Search for the cell housing the specified text and yield its [x, y] center coordinate. 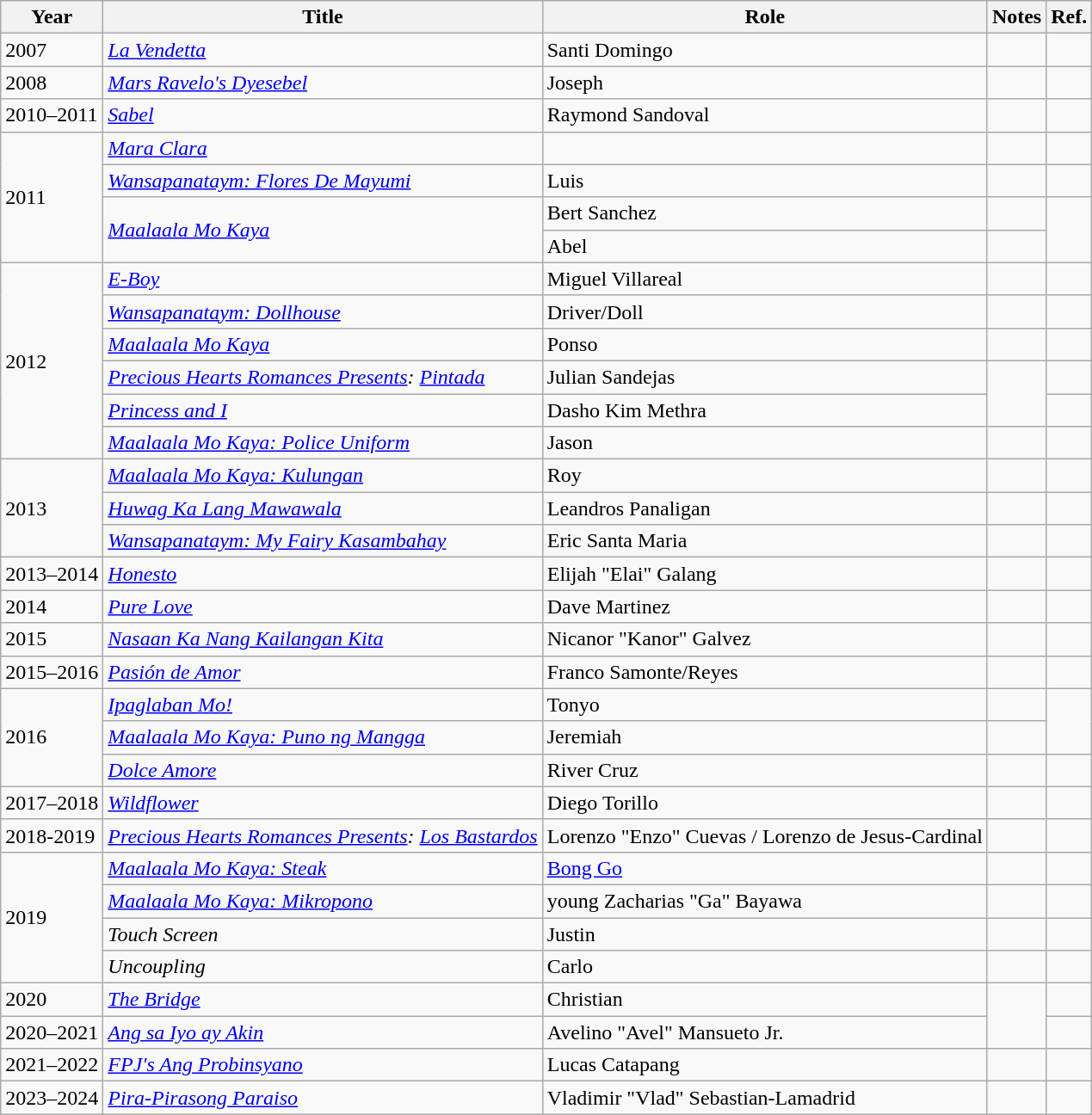
Nicanor "Kanor" Galvez [764, 639]
Lorenzo "Enzo" Cuevas / Lorenzo de Jesus-Cardinal [764, 835]
Carlo [764, 967]
Jeremiah [764, 737]
2017–2018 [52, 803]
Avelino "Avel" Mansueto Jr. [764, 1032]
Ponso [764, 344]
Dasho Kim Methra [764, 410]
2021–2022 [52, 1065]
Raymond Sandoval [764, 115]
Huwag Ka Lang Mawawala [323, 508]
River Cruz [764, 770]
2013 [52, 508]
2008 [52, 83]
Justin [764, 933]
Ang sa Iyo ay Akin [323, 1032]
Christian [764, 1000]
Bong Go [764, 868]
Dave Martinez [764, 607]
Jason [764, 443]
young Zacharias "Ga" Bayawa [764, 901]
Franco Samonte/Reyes [764, 672]
Driver/Doll [764, 311]
Nasaan Ka Nang Kailangan Kita [323, 639]
2015 [52, 639]
Notes [1016, 17]
2018-2019 [52, 835]
Mars Ravelo's Dyesebel [323, 83]
Year [52, 17]
2010–2011 [52, 115]
Luis [764, 181]
La Vendetta [323, 50]
FPJ's Ang Probinsyano [323, 1065]
2020–2021 [52, 1032]
Abel [764, 246]
Ipaglaban Mo! [323, 705]
Dolce Amore [323, 770]
Pure Love [323, 607]
Precious Hearts Romances Presents: Pintada [323, 377]
Santi Domingo [764, 50]
Pira-Pirasong Paraiso [323, 1098]
2012 [52, 360]
Title [323, 17]
Elijah "Elai" Galang [764, 574]
2011 [52, 197]
2014 [52, 607]
Maalaala Mo Kaya: Puno ng Mangga [323, 737]
2007 [52, 50]
Maalaala Mo Kaya: Police Uniform [323, 443]
Maalaala Mo Kaya: Kulungan [323, 476]
Tonyo [764, 705]
2020 [52, 1000]
Role [764, 17]
Roy [764, 476]
Vladimir "Vlad" Sebastian-Lamadrid [764, 1098]
Sabel [323, 115]
Miguel Villareal [764, 279]
Eric Santa Maria [764, 541]
Ref. [1069, 17]
2023–2024 [52, 1098]
Maalaala Mo Kaya: Mikropono [323, 901]
2015–2016 [52, 672]
Mara Clara [323, 148]
2019 [52, 917]
Touch Screen [323, 933]
Wansapanataym: My Fairy Kasambahay [323, 541]
Pasión de Amor [323, 672]
Bert Sanchez [764, 213]
2013–2014 [52, 574]
Uncoupling [323, 967]
Joseph [764, 83]
Leandros Panaligan [764, 508]
Lucas Catapang [764, 1065]
Maalaala Mo Kaya: Steak [323, 868]
Wansapanataym: Flores De Mayumi [323, 181]
The Bridge [323, 1000]
Wildflower [323, 803]
Precious Hearts Romances Presents: Los Bastardos [323, 835]
Princess and I [323, 410]
Wansapanataym: Dollhouse [323, 311]
Honesto [323, 574]
E-Boy [323, 279]
Julian Sandejas [764, 377]
2016 [52, 737]
Diego Torillo [764, 803]
